Determine the (x, y) coordinate at the center of the cell enclosing the given text.  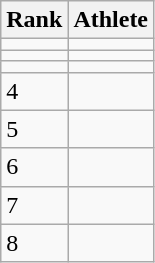
7 (34, 205)
8 (34, 243)
Athlete (111, 20)
6 (34, 167)
Rank (34, 20)
5 (34, 129)
4 (34, 91)
